Extract the [X, Y] coordinate from the center of the cell holding the provided text.  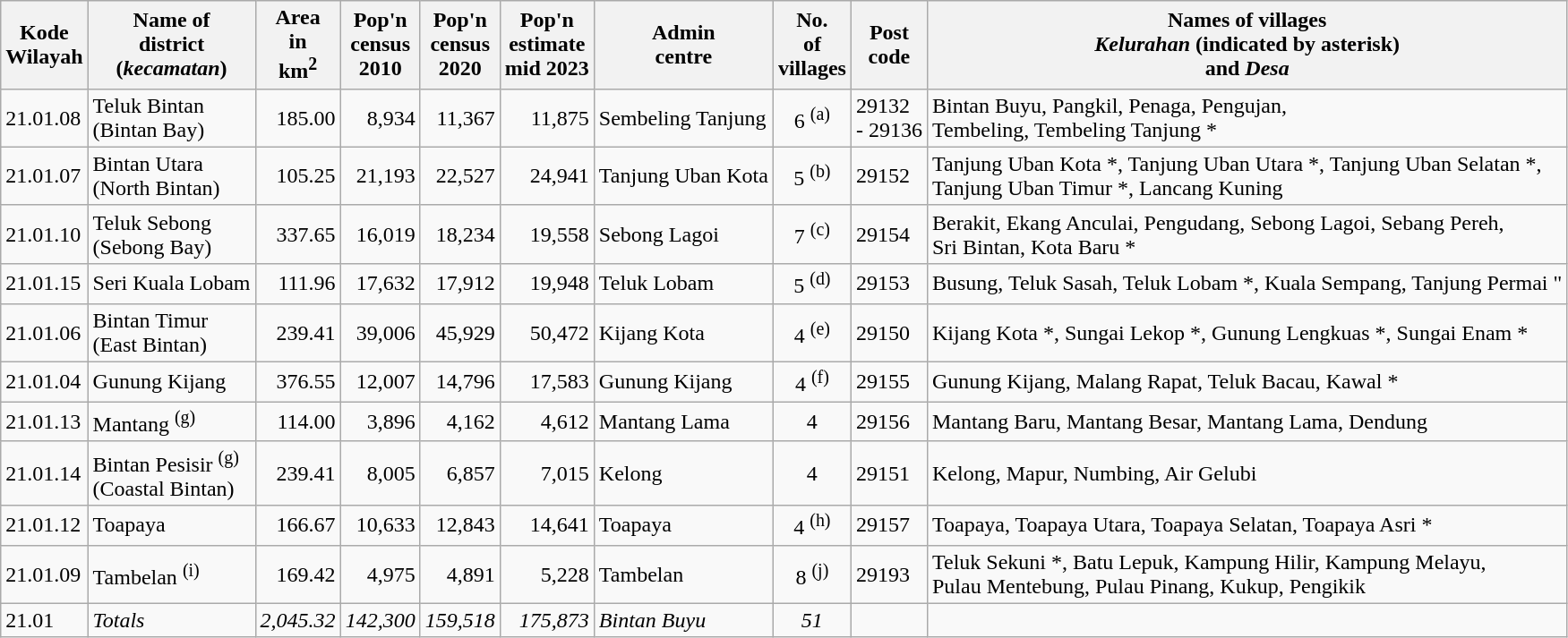
Names of villagesKelurahan (indicated by asterisk) and Desa [1247, 45]
Kelong, Mapur, Numbing, Air Gelubi [1247, 473]
19,558 [546, 234]
11,875 [546, 118]
Bintan Buyu [683, 620]
Tambelan (i) [172, 574]
Teluk Sekuni *, Batu Lepuk, Kampung Hilir, Kampung Melayu, Pulau Mentebung, Pulau Pinang, Kukup, Pengikik [1247, 574]
21.01.04 [45, 381]
21.01.12 [45, 526]
12,007 [380, 381]
142,300 [380, 620]
12,843 [460, 526]
Name ofdistrict(kecamatan) [172, 45]
21.01.15 [45, 283]
5 (b) [811, 175]
51 [811, 620]
17,632 [380, 283]
Bintan Utara (North Bintan) [172, 175]
21.01.09 [45, 574]
29152 [888, 175]
Tanjung Uban Kota [683, 175]
Kijang Kota *, Sungai Lekop *, Gunung Lengkuas *, Sungai Enam * [1247, 333]
Tambelan [683, 574]
21.01 [45, 620]
29154 [888, 234]
2,045.32 [297, 620]
14,796 [460, 381]
4 (h) [811, 526]
Busung, Teluk Sasah, Teluk Lobam *, Kuala Sempang, Tanjung Permai " [1247, 283]
114.00 [297, 422]
166.67 [297, 526]
Sembeling Tanjung [683, 118]
39,006 [380, 333]
21.01.08 [45, 118]
4,162 [460, 422]
Pop'ncensus2010 [380, 45]
4,975 [380, 574]
Bintan Pesisir (g) (Coastal Bintan) [172, 473]
29193 [888, 574]
159,518 [460, 620]
19,948 [546, 283]
111.96 [297, 283]
337.65 [297, 234]
Totals [172, 620]
Gunung Kijang, Malang Rapat, Teluk Bacau, Kawal * [1247, 381]
Kode Wilayah [45, 45]
10,633 [380, 526]
8,934 [380, 118]
Mantang Lama [683, 422]
4,612 [546, 422]
376.55 [297, 381]
Seri Kuala Lobam [172, 283]
21.01.07 [45, 175]
50,472 [546, 333]
Kelong [683, 473]
11,367 [460, 118]
5 (d) [811, 283]
No.ofvillages [811, 45]
17,912 [460, 283]
Berakit, Ekang Anculai, Pengudang, Sebong Lagoi, Sebang Pereh, Sri Bintan, Kota Baru * [1247, 234]
185.00 [297, 118]
Admincentre [683, 45]
22,527 [460, 175]
8 (j) [811, 574]
Mantang (g) [172, 422]
8,005 [380, 473]
Pop'nestimatemid 2023 [546, 45]
Teluk Bintan (Bintan Bay) [172, 118]
4,891 [460, 574]
Teluk Sebong (Sebong Bay) [172, 234]
29151 [888, 473]
Pop'ncensus2020 [460, 45]
21.01.10 [45, 234]
Bintan Timur (East Bintan) [172, 333]
4 (e) [811, 333]
Bintan Buyu, Pangkil, Penaga, Pengujan, Tembeling, Tembeling Tanjung * [1247, 118]
16,019 [380, 234]
45,929 [460, 333]
Post code [888, 45]
4 (f) [811, 381]
Area in km2 [297, 45]
18,234 [460, 234]
29150 [888, 333]
7,015 [546, 473]
7 (c) [811, 234]
Teluk Lobam [683, 283]
29155 [888, 381]
21.01.14 [45, 473]
29132- 29136 [888, 118]
29153 [888, 283]
Kijang Kota [683, 333]
21.01.13 [45, 422]
17,583 [546, 381]
6 (a) [811, 118]
Sebong Lagoi [683, 234]
21.01.06 [45, 333]
29156 [888, 422]
Mantang Baru, Mantang Besar, Mantang Lama, Dendung [1247, 422]
6,857 [460, 473]
169.42 [297, 574]
29157 [888, 526]
105.25 [297, 175]
3,896 [380, 422]
Tanjung Uban Kota *, Tanjung Uban Utara *, Tanjung Uban Selatan *, Tanjung Uban Timur *, Lancang Kuning [1247, 175]
21,193 [380, 175]
5,228 [546, 574]
24,941 [546, 175]
175,873 [546, 620]
14,641 [546, 526]
Toapaya, Toapaya Utara, Toapaya Selatan, Toapaya Asri * [1247, 526]
